Detect which cell encompasses the target text, then output its [x, y] center coordinate. 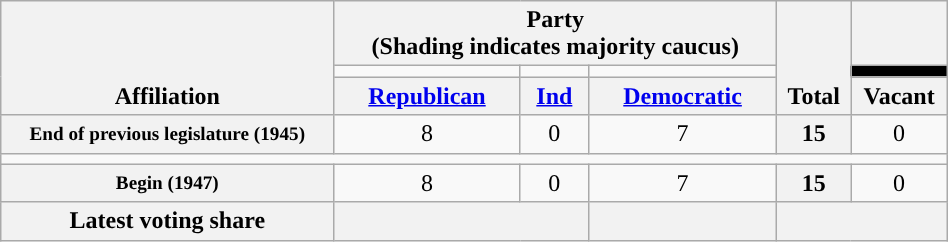
Vacant [899, 96]
Party (Shading indicates majority caucus) [556, 34]
Affiliation [168, 58]
Republican [427, 96]
Latest voting share [168, 221]
End of previous legislature (1945) [168, 134]
Ind [554, 96]
Democratic [683, 96]
Begin (1947) [168, 183]
Total [814, 58]
